Find where the given text appears and provide that cell's center as [X, Y] coordinate. 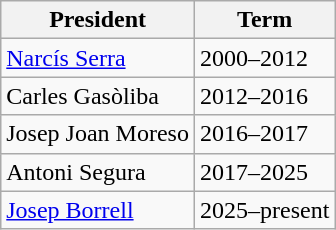
2025–present [264, 210]
Antoni Segura [98, 172]
2000–2012 [264, 58]
2012–2016 [264, 96]
Term [264, 20]
President [98, 20]
Carles Gasòliba [98, 96]
Narcís Serra [98, 58]
Josep Joan Moreso [98, 134]
2017–2025 [264, 172]
2016–2017 [264, 134]
Josep Borrell [98, 210]
